Extract the (x, y) coordinate from the center of the cell holding the provided text.  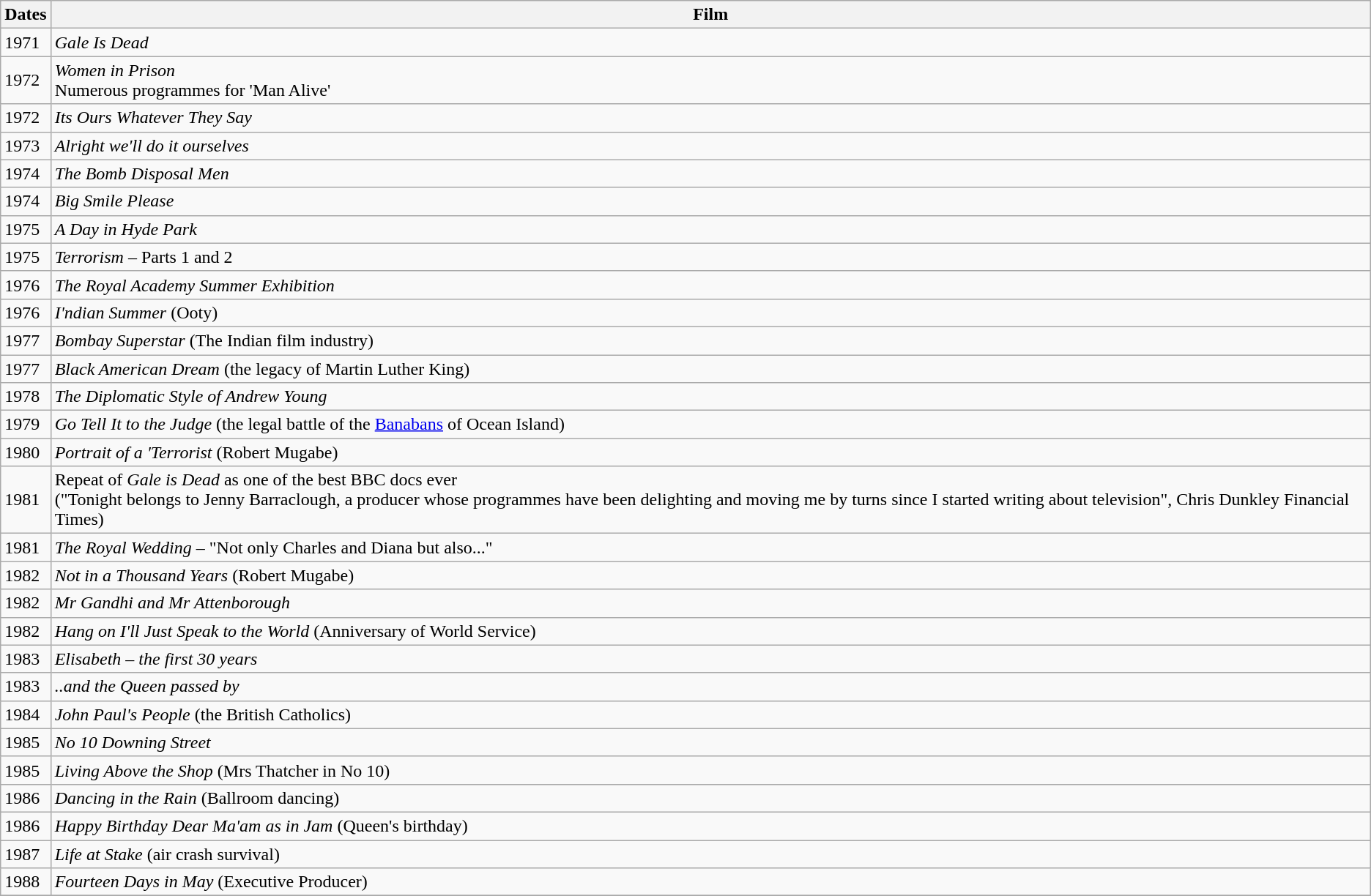
1984 (26, 714)
The Royal Wedding – "Not only Charles and Diana but also..." (710, 548)
I'ndian Summer (Ooty) (710, 313)
Alright we'll do it ourselves (710, 146)
The Royal Academy Summer Exhibition (710, 285)
Not in a Thousand Years (Robert Mugabe) (710, 575)
Women in PrisonNumerous programmes for 'Man Alive' (710, 81)
Its Ours Whatever They Say (710, 118)
Life at Stake (air crash survival) (710, 854)
Elisabeth – the first 30 years (710, 659)
Go Tell It to the Judge (the legal battle of the Banabans of Ocean Island) (710, 425)
1988 (26, 882)
Terrorism – Parts 1 and 2 (710, 257)
Portrait of a 'Terrorist (Robert Mugabe) (710, 452)
1979 (26, 425)
The Diplomatic Style of Andrew Young (710, 397)
Black American Dream (the legacy of Martin Luther King) (710, 368)
Hang on I'll Just Speak to the World (Anniversary of World Service) (710, 631)
A Day in Hyde Park (710, 229)
John Paul's People (the British Catholics) (710, 714)
Big Smile Please (710, 201)
Bombay Superstar (The Indian film industry) (710, 340)
1980 (26, 452)
The Bomb Disposal Men (710, 173)
Gale Is Dead (710, 42)
Mr Gandhi and Mr Attenborough (710, 603)
Fourteen Days in May (Executive Producer) (710, 882)
1973 (26, 146)
..and the Queen passed by (710, 687)
1987 (26, 854)
Dancing in the Rain (Ballroom dancing) (710, 798)
1971 (26, 42)
Dates (26, 15)
Happy Birthday Dear Ma'am as in Jam (Queen's birthday) (710, 826)
1978 (26, 397)
No 10 Downing Street (710, 742)
Living Above the Shop (Mrs Thatcher in No 10) (710, 770)
Film (710, 15)
